Return the (X, Y) coordinate for the center point of the cell that contains the specified text.  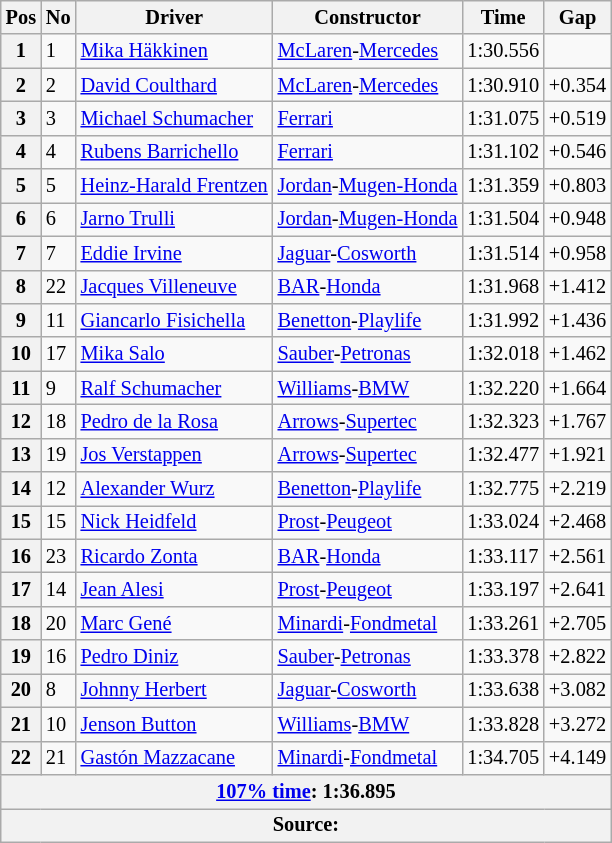
Giancarlo Fisichella (174, 320)
Driver (174, 17)
1:31.968 (503, 287)
Jacques Villeneuve (174, 287)
+1.436 (578, 320)
+3.272 (578, 724)
+1.921 (578, 455)
+0.948 (578, 219)
+0.546 (578, 152)
1:31.514 (503, 253)
+0.958 (578, 253)
1:32.018 (503, 354)
Rubens Barrichello (174, 152)
Jos Verstappen (174, 455)
Source: (306, 825)
Pedro de la Rosa (174, 421)
Time (503, 17)
1:33.117 (503, 556)
Nick Heidfeld (174, 522)
1:30.910 (503, 85)
1:33.261 (503, 623)
Pedro Diniz (174, 657)
1:31.359 (503, 186)
+0.803 (578, 186)
Marc Gené (174, 623)
1:30.556 (503, 51)
Jean Alesi (174, 589)
Jarno Trulli (174, 219)
1:34.705 (503, 758)
1:31.102 (503, 152)
+0.519 (578, 118)
23 (58, 556)
Pos (21, 17)
David Coulthard (174, 85)
Michael Schumacher (174, 118)
+2.822 (578, 657)
Ralf Schumacher (174, 388)
+4.149 (578, 758)
+1.462 (578, 354)
+2.219 (578, 489)
No (58, 17)
1:33.828 (503, 724)
Ricardo Zonta (174, 556)
1:33.197 (503, 589)
1:33.638 (503, 690)
1:31.075 (503, 118)
+2.561 (578, 556)
Gap (578, 17)
107% time: 1:36.895 (306, 791)
+1.412 (578, 287)
Mika Häkkinen (174, 51)
1:32.775 (503, 489)
Gastón Mazzacane (174, 758)
+2.641 (578, 589)
Mika Salo (174, 354)
Jenson Button (174, 724)
Heinz-Harald Frentzen (174, 186)
+2.468 (578, 522)
1:31.992 (503, 320)
Eddie Irvine (174, 253)
1:33.378 (503, 657)
+0.354 (578, 85)
1:32.323 (503, 421)
1:31.504 (503, 219)
1:32.477 (503, 455)
Constructor (368, 17)
+2.705 (578, 623)
+1.767 (578, 421)
1:33.024 (503, 522)
Johnny Herbert (174, 690)
Alexander Wurz (174, 489)
13 (21, 455)
+3.082 (578, 690)
1:32.220 (503, 388)
+1.664 (578, 388)
